Return [x, y] of the center of cell containing provided text 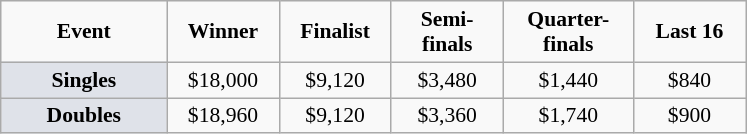
$1,440 [568, 80]
$1,740 [568, 116]
$840 [689, 80]
Event [84, 32]
Singles [84, 80]
Winner [223, 32]
Doubles [84, 116]
$3,360 [447, 116]
$18,000 [223, 80]
Finalist [335, 32]
$18,960 [223, 116]
$900 [689, 116]
$3,480 [447, 80]
Semi-finals [447, 32]
Last 16 [689, 32]
Quarter-finals [568, 32]
